Detect which cell encompasses the target text, then output its (X, Y) center coordinate. 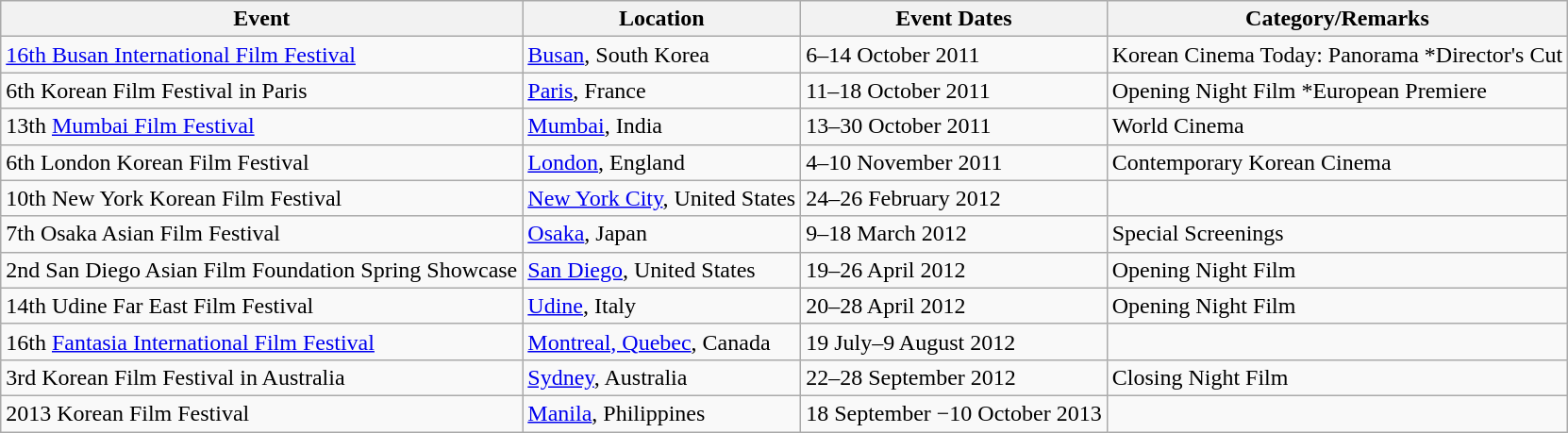
Opening Night Film *European Premiere (1337, 91)
19 July–9 August 2012 (955, 341)
10th New York Korean Film Festival (262, 198)
9–18 March 2012 (955, 234)
2013 Korean Film Festival (262, 413)
Udine, Italy (662, 306)
6th London Korean Film Festival (262, 162)
Event Dates (955, 19)
New York City, United States (662, 198)
San Diego, United States (662, 270)
Closing Night Film (1337, 377)
Contemporary Korean Cinema (1337, 162)
Location (662, 19)
6–14 October 2011 (955, 55)
16th Busan International Film Festival (262, 55)
14th Udine Far East Film Festival (262, 306)
19–26 April 2012 (955, 270)
4–10 November 2011 (955, 162)
20–28 April 2012 (955, 306)
13th Mumbai Film Festival (262, 126)
Korean Cinema Today: Panorama *Director's Cut (1337, 55)
24–26 February 2012 (955, 198)
3rd Korean Film Festival in Australia (262, 377)
2nd San Diego Asian Film Foundation Spring Showcase (262, 270)
Paris, France (662, 91)
16th Fantasia International Film Festival (262, 341)
22–28 September 2012 (955, 377)
Busan, South Korea (662, 55)
London, England (662, 162)
Montreal, Quebec, Canada (662, 341)
Mumbai, India (662, 126)
Manila, Philippines (662, 413)
13–30 October 2011 (955, 126)
7th Osaka Asian Film Festival (262, 234)
18 September −10 October 2013 (955, 413)
Category/Remarks (1337, 19)
6th Korean Film Festival in Paris (262, 91)
Special Screenings (1337, 234)
11–18 October 2011 (955, 91)
Event (262, 19)
Osaka, Japan (662, 234)
Sydney, Australia (662, 377)
World Cinema (1337, 126)
